Provide the [X, Y] coordinate of the cell's center where the given text is located.  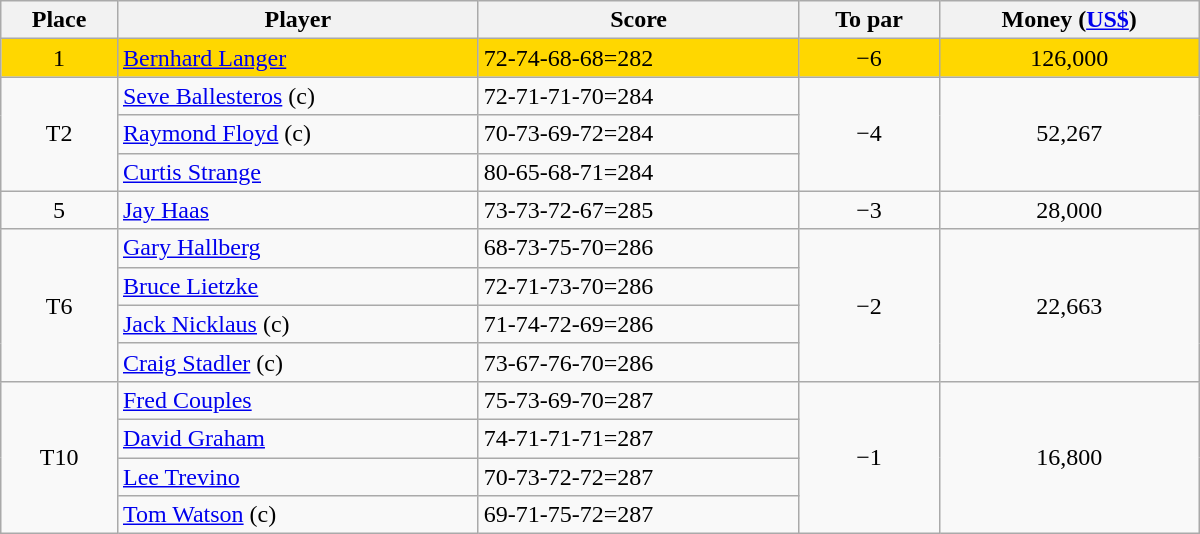
Craig Stadler (c) [298, 362]
Gary Hallberg [298, 248]
Fred Couples [298, 400]
Place [60, 20]
16,800 [1069, 457]
69-71-75-72=287 [638, 515]
80-65-68-71=284 [638, 172]
−2 [869, 305]
Jay Haas [298, 210]
Lee Trevino [298, 477]
−6 [869, 58]
5 [60, 210]
To par [869, 20]
David Graham [298, 438]
Money (US$) [1069, 20]
Tom Watson (c) [298, 515]
1 [60, 58]
T2 [60, 134]
Bruce Lietzke [298, 286]
Curtis Strange [298, 172]
Bernhard Langer [298, 58]
−1 [869, 457]
Seve Ballesteros (c) [298, 96]
72-71-71-70=284 [638, 96]
Raymond Floyd (c) [298, 134]
Player [298, 20]
71-74-72-69=286 [638, 324]
T6 [60, 305]
74-71-71-71=287 [638, 438]
68-73-75-70=286 [638, 248]
T10 [60, 457]
Score [638, 20]
126,000 [1069, 58]
73-67-76-70=286 [638, 362]
72-71-73-70=286 [638, 286]
75-73-69-70=287 [638, 400]
52,267 [1069, 134]
−4 [869, 134]
−3 [869, 210]
22,663 [1069, 305]
Jack Nicklaus (c) [298, 324]
72-74-68-68=282 [638, 58]
28,000 [1069, 210]
70-73-72-72=287 [638, 477]
70-73-69-72=284 [638, 134]
73-73-72-67=285 [638, 210]
